From the cell containing the given text, extract its center point as [x, y] coordinate. 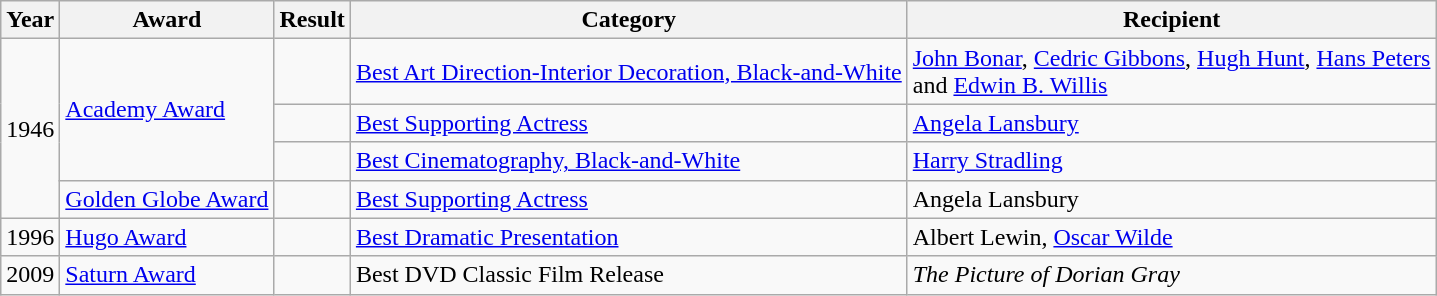
Year [30, 20]
Golden Globe Award [167, 199]
Albert Lewin, Oscar Wilde [1172, 237]
Result [312, 20]
Best Cinematography, Black-and-White [628, 161]
Award [167, 20]
Category [628, 20]
Harry Stradling [1172, 161]
Best DVD Classic Film Release [628, 275]
2009 [30, 275]
Saturn Award [167, 275]
1946 [30, 128]
Best Art Direction-Interior Decoration, Black-and-White [628, 72]
Hugo Award [167, 237]
1996 [30, 237]
Best Dramatic Presentation [628, 237]
John Bonar, Cedric Gibbons, Hugh Hunt, Hans Petersand Edwin B. Willis [1172, 72]
The Picture of Dorian Gray [1172, 275]
Recipient [1172, 20]
Academy Award [167, 110]
